Determine the (X, Y) coordinate at the center of the cell enclosing the given text.  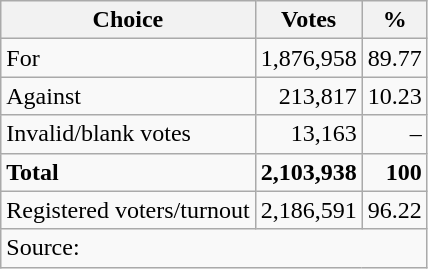
For (128, 58)
– (394, 134)
Registered voters/turnout (128, 210)
Choice (128, 20)
96.22 (394, 210)
213,817 (308, 96)
2,103,938 (308, 172)
Invalid/blank votes (128, 134)
2,186,591 (308, 210)
10.23 (394, 96)
Votes (308, 20)
% (394, 20)
1,876,958 (308, 58)
Source: (214, 248)
Against (128, 96)
89.77 (394, 58)
Total (128, 172)
13,163 (308, 134)
100 (394, 172)
